Capture the cell that displays the provided text and extract its (x, y) central coordinate. 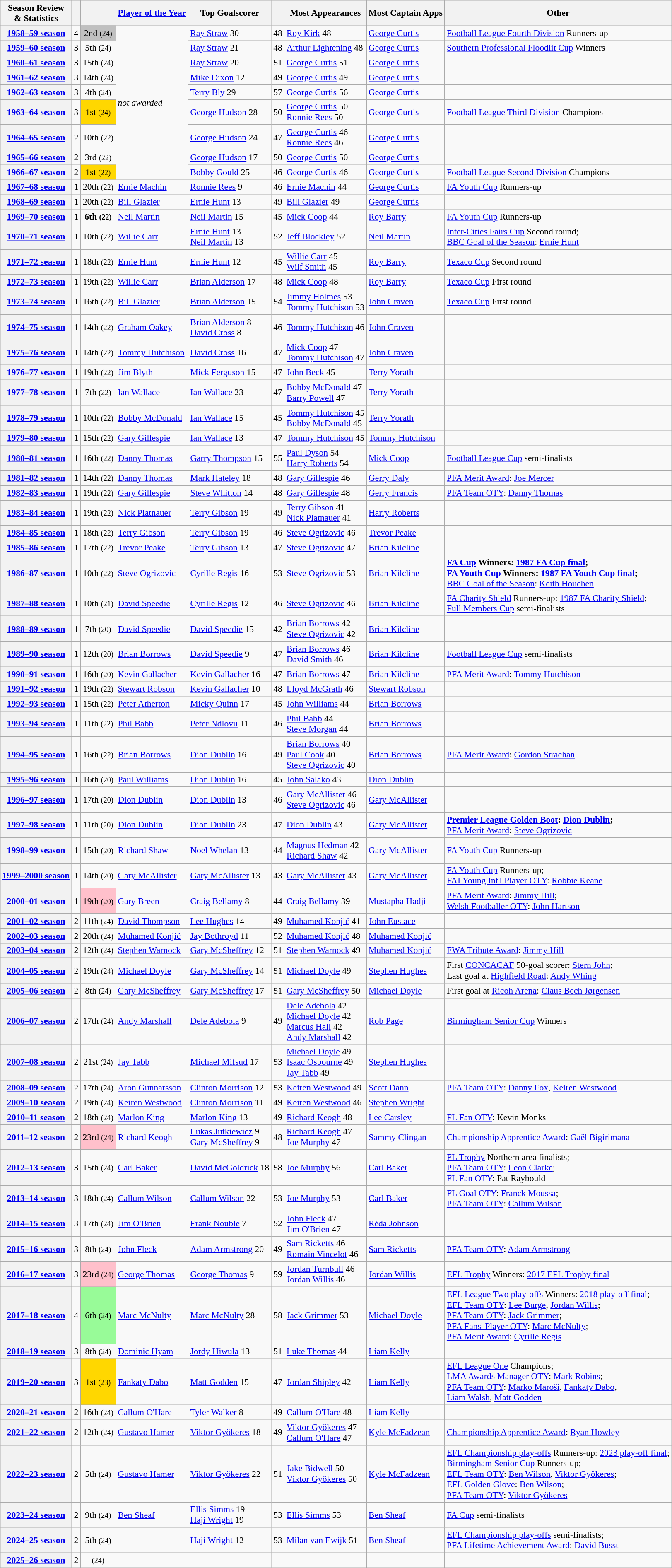
Peter Atherton (152, 704)
Gerry Daly (406, 478)
Jim Blyth (152, 373)
2nd (24) (98, 33)
Bill Glazier 49 (325, 202)
1972–73 season (36, 282)
Willie Carr 45 Wilf Smith 45 (325, 262)
Terry Gibson 13 (229, 548)
2025–26 season (36, 1561)
Paul Dyson 54 Harry Roberts 54 (325, 458)
11th (24) (98, 921)
2002–03 season (36, 936)
Luke Thomas 44 (325, 1351)
Ernie Hunt 13 Neil Martin 13 (229, 237)
David McGoldrick 18 (229, 1168)
Stephen Warnock (152, 950)
1958–59 season (36, 33)
(24) (98, 1561)
Gary McAllister 13 (229, 876)
Frank Nouble 7 (229, 1223)
Ian Wallace 15 (229, 418)
FA Charity Shield Runners-up: 1987 FA Charity Shield;Full Members Cup semi-finalists (558, 604)
Michael Doyle 49 (325, 971)
Marc McNulty 28 (229, 1316)
Sammy Clingan (406, 1137)
Bobby McDonald (152, 418)
20th (24) (98, 936)
Sam Ricketts (406, 1249)
Jay Bothroyd 11 (229, 936)
George Curtis 46 (325, 172)
Jimmy Holmes 53 Tommy Hutchison 53 (325, 302)
Brian Borrows 47 (325, 674)
FL Goal OTY: Franck Moussa;PFA Team OTY: Callum Wilson (558, 1199)
1st (24) (98, 112)
Richard Keogh 47 Joe Murphy 47 (325, 1137)
Football League Fourth Division Runners-up (558, 33)
David Cross 16 (229, 353)
Ronnie Rees 9 (229, 187)
Stephen Warnock 49 (325, 950)
John Williams 44 (325, 704)
Gerry Francis (406, 493)
2005–06 season (36, 991)
First CONCACAF 50-goal scorer: Stern John;Last goal at Highfield Road: Andy Whing (558, 971)
2023–24 season (36, 1515)
Sam Ricketts 46 Romain Vincelot 46 (325, 1249)
FA Youth Cup Runners-up;FAI Young Int'l Player OTY: Robbie Keane (558, 876)
2009–10 season (36, 1102)
Jay Tabb (152, 1063)
Phil Babb (152, 724)
Marlon King (152, 1117)
2020–21 season (36, 1413)
Marlon King 13 (229, 1117)
George Hudson 24 (229, 138)
PFA Merit Award: Gordon Strachan (558, 755)
FWA Tribute Award: Jimmy Hill (558, 950)
Brian Borrows 46 David Smith 46 (325, 654)
Ray Straw 30 (229, 33)
1971–72 season (36, 262)
FA Cup semi-finalists (558, 1515)
16th (24) (98, 1413)
Terry Gibson (152, 533)
Joe Murphy 56 (325, 1168)
Magnus Hedman 42 Richard Shaw 42 (325, 851)
Season Review& Statistics (36, 13)
David Thompson (152, 921)
17th (22) (98, 548)
Craig Bellamy 8 (229, 901)
Terry Gibson 41 Nick Platnauer 41 (325, 513)
Clinton Morrison 11 (229, 1102)
Lloyd McGrath 46 (325, 689)
Brian Alderson 8 David Cross 8 (229, 327)
Michael Doyle 49 Isaac Osbourne 49 Jay Tabb 49 (325, 1063)
Richard Keogh (152, 1137)
Callum O'Hare 48 (325, 1413)
Arthur Lightening 48 (325, 48)
Mustapha Hadji (406, 901)
Viktor Gyökeres 18 (229, 1433)
Gary McSheffrey 12 (229, 950)
Noel Whelan 13 (229, 851)
2022–23 season (36, 1474)
Mark Hateley 18 (229, 478)
10th (21) (98, 604)
George Curtis 50 Ronnie Rees 50 (325, 112)
1984–85 season (36, 533)
3rd (22) (98, 158)
Jordan Willis (406, 1275)
FL Fan OTY: Kevin Monks (558, 1117)
1998–99 season (36, 851)
Keiren Westwood 49 (325, 1088)
55 (278, 458)
Jim O'Brien (152, 1223)
David Speedie 9 (229, 654)
John Beck 45 (325, 373)
Viktor Gyökeres 47 Callum O'Hare 47 (325, 1433)
1990–91 season (36, 674)
Dele Adebola 9 (229, 1021)
Most Captain Apps (406, 13)
1989–90 season (36, 654)
George Hudson 17 (229, 158)
1965–66 season (36, 158)
12th (20) (98, 654)
Football League Second Division Champions (558, 172)
PFA Merit Award: Tommy Hutchison (558, 674)
2004–05 season (36, 971)
1993–94 season (36, 724)
Neil Martin 15 (229, 217)
Ellis Simms 53 (325, 1515)
FA Cup Winners: 1987 FA Cup final;FA Youth Cup Winners: 1987 FA Youth Cup final;BBC Goal of the Season: Keith Houchen (558, 573)
Jeff Blockley 52 (325, 237)
2003–04 season (36, 950)
54 (278, 302)
David Speedie 15 (229, 629)
2006–07 season (36, 1021)
George Curtis 56 (325, 92)
Aron Gunnarsson (152, 1088)
Ian Wallace 13 (229, 438)
John Fleck 47 Jim O'Brien 47 (325, 1223)
EFL Championship play-offs semi-finalists;PFA Lifetime Achievement Award: David Busst (558, 1541)
1982–83 season (36, 493)
Gary Breen (152, 901)
14th (24) (98, 77)
Championship Apprentice Award: Ryan Howley (558, 1433)
1960–61 season (36, 63)
2014–15 season (36, 1223)
59 (278, 1275)
Gary McSheffrey 17 (229, 991)
Nick Platnauer (152, 513)
Gary McAllister 46 Steve Ogrizovic 46 (325, 800)
6th (22) (98, 217)
6th (24) (98, 1316)
Ernie Hunt (152, 262)
2011–12 season (36, 1137)
Steve Ogrizovic 53 (325, 573)
First goal at Ricoh Arena: Claus Bech Jørgensen (558, 991)
Stephen Wright (406, 1102)
1995–96 season (36, 780)
Premier League Golden Boot: Dion Dublin;PFA Merit Award: Steve Ogrizovic (558, 825)
Dion Dublin 23 (229, 825)
PFA Team OTY: Danny Thomas (558, 493)
2007–08 season (36, 1063)
2001–02 season (36, 921)
Paul Williams (152, 780)
1985–86 season (36, 548)
Michael Mifsud 17 (229, 1063)
George Curtis 50 (325, 158)
11th (22) (98, 724)
Craig Bellamy 39 (325, 901)
Graham Oakey (152, 327)
Jake Bidwell 50 Viktor Gyökeres 50 (325, 1474)
FL Trophy Northern area finalists;PFA Team OTY: Leon Clarke;FL Fan OTY: Pat Raybould (558, 1168)
Brian Borrows 42 Steve Ogrizovic 42 (325, 629)
1978–79 season (36, 418)
Mick Coop (406, 458)
1973–74 season (36, 302)
Mick Coop 47 Tommy Hutchison 47 (325, 353)
George Thomas 9 (229, 1275)
George Hudson 28 (229, 112)
Jordy Hiwula 13 (229, 1351)
John Salako 43 (325, 780)
Cyrille Regis 16 (229, 573)
Tommy Hutchison 46 (325, 327)
2019–20 season (36, 1382)
Mick Coop 48 (325, 282)
Steve Ogrizovic 47 (325, 548)
Dion Dublin 13 (229, 800)
Ellis Simms 19 Haji Wright 19 (229, 1515)
Ian Wallace 23 (229, 393)
Brian Alderson 17 (229, 282)
Mick Coop 44 (325, 217)
Muhamed Konjić 48 (325, 936)
Tommy Hutchison 45 (325, 438)
Réda Johnson (406, 1223)
1980–81 season (36, 458)
Other (558, 13)
4th (24) (98, 92)
Gary Gillespie 46 (325, 478)
Tommy Hutchison 45 Bobby McDonald 45 (325, 418)
Mick Ferguson 15 (229, 373)
Terry Bly 29 (229, 92)
1988–89 season (36, 629)
Kevin Gallacher 16 (229, 674)
Fankaty Dabo (152, 1382)
1975–76 season (36, 353)
1991–92 season (36, 689)
2018–19 season (36, 1351)
1976–77 season (36, 373)
Viktor Gyökeres 22 (229, 1474)
Top Goalscorer (229, 13)
Inter-Cities Fairs Cup Second round;BBC Goal of the Season: Ernie Hunt (558, 237)
Dominic Hyam (152, 1351)
2000–01 season (36, 901)
Roy Kirk 48 (325, 33)
Football League Third Division Champions (558, 112)
2016–17 season (36, 1275)
Cyrille Regis 12 (229, 604)
Southern Professional Floodlit Cup Winners (558, 48)
Jordan Shipley 42 (325, 1382)
George Thomas (152, 1275)
2021–22 season (36, 1433)
Brian Borrows 40 Paul Cook 40 Steve Ogrizovic 40 (325, 755)
Lukas Jutkiewicz 9 Gary McSheffrey 9 (229, 1137)
Mike Dixon 12 (229, 77)
Ernie Machin (152, 187)
1959–60 season (36, 48)
Garry Thompson 15 (229, 458)
George Curtis 46 Ronnie Rees 46 (325, 138)
Ian Wallace (152, 393)
1970–71 season (36, 237)
Ernie Hunt 12 (229, 262)
Matt Godden 15 (229, 1382)
2012–13 season (36, 1168)
1966–67 season (36, 172)
1963–64 season (36, 112)
Brian Alderson 15 (229, 302)
Callum Wilson (152, 1199)
1961–62 season (36, 77)
Joe Murphy 53 (325, 1199)
1997–98 season (36, 825)
Richard Keogh 48 (325, 1117)
Dion Dublin 43 (325, 825)
1st (23) (98, 1382)
PFA Team OTY: Danny Fox, Keiren Westwood (558, 1088)
7th (22) (98, 393)
21st (24) (98, 1063)
Phil Babb 44 Steve Morgan 44 (325, 724)
Gary McSheffrey 50 (325, 991)
Texaco Cup Second round (558, 262)
Dele Adebola 42 Michael Doyle 42 Marcus Hall 42 Andy Marshall 42 (325, 1021)
2017–18 season (36, 1316)
2008–09 season (36, 1088)
George Curtis 49 (325, 77)
Birmingham Senior Cup Winners (558, 1021)
42 (278, 629)
Steve Whitton 14 (229, 493)
9th (24) (98, 1515)
Muhamed Konjić 41 (325, 921)
2024–25 season (36, 1541)
PFA Merit Award: Joe Mercer (558, 478)
Jack Grimmer 53 (325, 1316)
1967–68 season (36, 187)
19th (20) (98, 901)
Keiren Westwood 46 (325, 1102)
Steve Ogrizovic (152, 573)
Gary McSheffrey (152, 991)
Milan van Ewijk 51 (325, 1541)
Jordan Turnbull 46 Jordan Willis 46 (325, 1275)
Gary Gillespie 48 (325, 493)
15th (20) (98, 851)
Keiren Westwood (152, 1102)
John Fleck (152, 1249)
2010–11 season (36, 1117)
Micky Quinn 17 (229, 704)
Gary McAllister 43 (325, 876)
1977–78 season (36, 393)
Scott Dann (406, 1088)
1979–80 season (36, 438)
PFA Merit Award: Jimmy Hill;Welsh Footballer OTY: John Hartson (558, 901)
Kevin Gallacher 10 (229, 689)
43 (278, 876)
Player of the Year (152, 13)
Rob Page (406, 1021)
17th (20) (98, 800)
1992–93 season (36, 704)
Ernie Machin 44 (325, 187)
George Curtis 51 (325, 63)
Bobby McDonald 47 Barry Powell 47 (325, 393)
2015–16 season (36, 1249)
Marc McNulty (152, 1316)
1st (22) (98, 172)
Richard Shaw (152, 851)
PFA Team OTY: Adam Armstrong (558, 1249)
1983–84 season (36, 513)
1996–97 season (36, 800)
Callum Wilson 22 (229, 1199)
Callum O'Hare (152, 1413)
Ernie Hunt 13 (229, 202)
Adam Armstrong 20 (229, 1249)
1974–75 season (36, 327)
7th (20) (98, 629)
not awarded (152, 103)
John Eustace (406, 921)
1968–69 season (36, 202)
Lee Carsley (406, 1117)
11th (20) (98, 825)
1999–2000 season (36, 876)
Harry Roberts (406, 513)
Championship Apprentice Award: Gaël Bigirimana (558, 1137)
Clinton Morrison 12 (229, 1088)
2013–14 season (36, 1199)
Gary McSheffrey 14 (229, 971)
1964–65 season (36, 138)
Haji Wright 12 (229, 1541)
Kevin Gallacher (152, 674)
14th (20) (98, 876)
Lee Hughes 14 (229, 921)
EFL Trophy Winners: 2017 EFL Trophy final (558, 1275)
Most Appearances (325, 13)
Andy Marshall (152, 1021)
Ray Straw 21 (229, 48)
57 (278, 92)
Tyler Walker 8 (229, 1413)
Peter Ndlovu 11 (229, 724)
1981–82 season (36, 478)
1994–95 season (36, 755)
Ray Straw 20 (229, 63)
Bobby Gould 25 (229, 172)
EFL League One Champions;LMA Awards Manager OTY: Mark Robins;PFA Team OTY: Marko Maroši, Fankaty Dabo, Liam Walsh, Matt Godden (558, 1382)
1962–63 season (36, 92)
1969–70 season (36, 217)
1987–88 season (36, 604)
1986–87 season (36, 573)
